Detect which cell encompasses the target text, then output its [x, y] center coordinate. 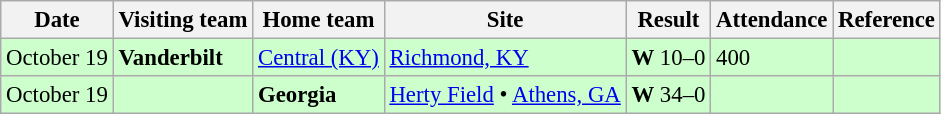
Vanderbilt [182, 58]
Reference [887, 20]
W 10–0 [668, 58]
Home team [318, 20]
Richmond, KY [505, 58]
Site [505, 20]
W 34–0 [668, 95]
Date [57, 20]
400 [772, 58]
Herty Field • Athens, GA [505, 95]
Georgia [318, 95]
Attendance [772, 20]
Visiting team [182, 20]
Central (KY) [318, 58]
Result [668, 20]
